Pinpoint the cell where the given text exists, returning its [x, y] midpoint coordinate. 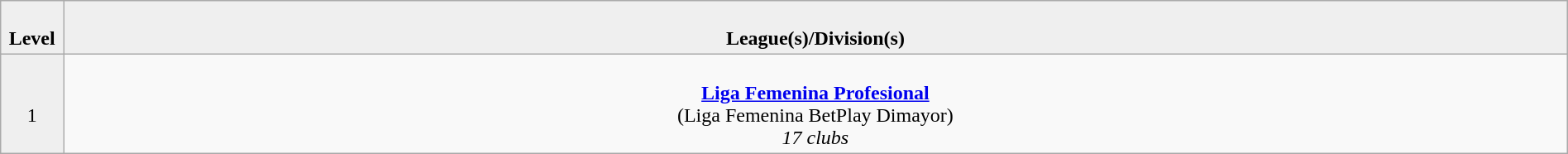
Level [32, 28]
League(s)/Division(s) [815, 28]
1 [32, 104]
Liga Femenina Profesional(Liga Femenina BetPlay Dimayor) 17 clubs [815, 104]
